Detect which cell encompasses the target text, then output its (x, y) center coordinate. 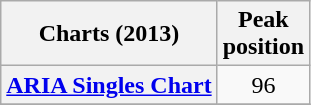
Peakposition (263, 34)
ARIA Singles Chart (109, 85)
96 (263, 85)
Charts (2013) (109, 34)
